From the cell containing the given text, extract its center point as (X, Y) coordinate. 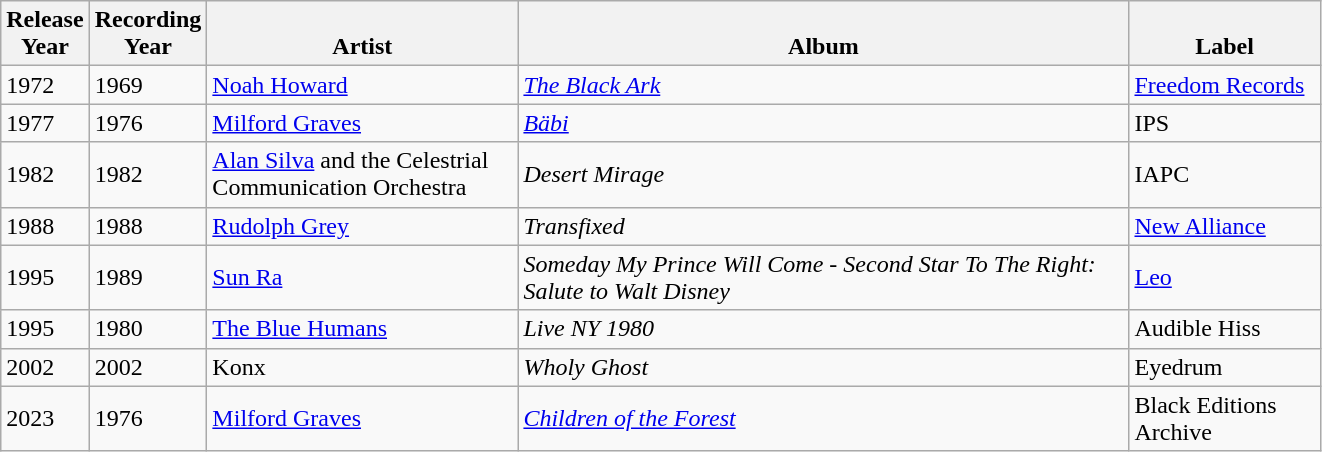
1977 (45, 123)
Live NY 1980 (824, 329)
1980 (148, 329)
2023 (45, 418)
Label (1224, 34)
Noah Howard (362, 85)
Eyedrum (1224, 367)
Freedom Records (1224, 85)
1972 (45, 85)
The Black Ark (824, 85)
New Alliance (1224, 226)
Black Editions Archive (1224, 418)
IAPC (1224, 174)
Desert Mirage (824, 174)
Konx (362, 367)
1969 (148, 85)
Leo (1224, 278)
Rudolph Grey (362, 226)
Artist (362, 34)
Sun Ra (362, 278)
IPS (1224, 123)
Album (824, 34)
Wholy Ghost (824, 367)
Audible Hiss (1224, 329)
Release Year (45, 34)
Bäbi (824, 123)
Recording Year (148, 34)
Children of the Forest (824, 418)
Transfixed (824, 226)
Someday My Prince Will Come - Second Star To The Right: Salute to Walt Disney (824, 278)
The Blue Humans (362, 329)
1989 (148, 278)
Alan Silva and the Celestrial Communication Orchestra (362, 174)
